Extract the [x, y] coordinate from the center of the cell holding the provided text.  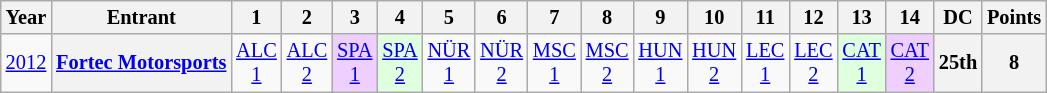
Year [26, 17]
1 [256, 17]
CAT2 [910, 63]
HUN1 [660, 63]
Fortec Motorsports [141, 63]
MSC2 [608, 63]
2012 [26, 63]
DC [958, 17]
LEC1 [765, 63]
7 [554, 17]
NÜR1 [450, 63]
NÜR2 [502, 63]
SPA1 [354, 63]
4 [400, 17]
9 [660, 17]
Points [1014, 17]
3 [354, 17]
13 [861, 17]
SPA2 [400, 63]
HUN2 [714, 63]
11 [765, 17]
14 [910, 17]
2 [307, 17]
LEC2 [813, 63]
10 [714, 17]
5 [450, 17]
25th [958, 63]
6 [502, 17]
CAT1 [861, 63]
MSC1 [554, 63]
12 [813, 17]
Entrant [141, 17]
ALC2 [307, 63]
ALC1 [256, 63]
